Find where the given text appears and provide that cell's center as (x, y) coordinate. 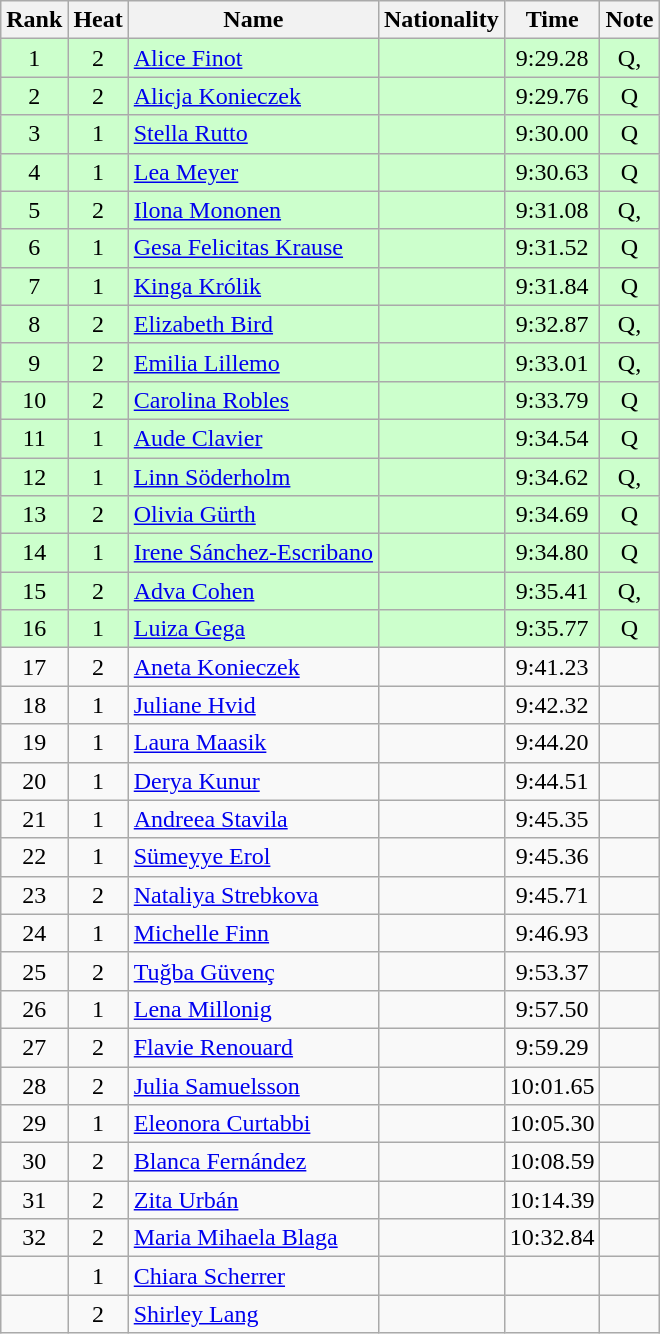
22 (34, 857)
Emilia Lillemo (253, 362)
10 (34, 400)
Name (253, 20)
Laura Maasik (253, 743)
9:30.00 (552, 134)
Eleonora Curtabbi (253, 1124)
9:35.41 (552, 591)
9:45.71 (552, 895)
Stella Rutto (253, 134)
Rank (34, 20)
Nationality (441, 20)
9:59.29 (552, 1047)
9:44.20 (552, 743)
10:32.84 (552, 1238)
18 (34, 705)
Flavie Renouard (253, 1047)
9:34.62 (552, 477)
Blanca Fernández (253, 1162)
Aneta Konieczek (253, 667)
9:33.79 (552, 400)
Chiara Scherrer (253, 1276)
10:05.30 (552, 1124)
14 (34, 553)
30 (34, 1162)
9:44.51 (552, 781)
Carolina Robles (253, 400)
Irene Sánchez-Escribano (253, 553)
29 (34, 1124)
9:41.23 (552, 667)
9:53.37 (552, 971)
21 (34, 819)
Michelle Finn (253, 933)
Derya Kunur (253, 781)
9 (34, 362)
Olivia Gürth (253, 515)
9:33.01 (552, 362)
9:29.28 (552, 58)
32 (34, 1238)
9:57.50 (552, 1009)
9:34.69 (552, 515)
9:29.76 (552, 96)
Kinga Królik (253, 286)
Lea Meyer (253, 172)
9:45.35 (552, 819)
5 (34, 210)
Sümeyye Erol (253, 857)
11 (34, 438)
Heat (98, 20)
Time (552, 20)
6 (34, 248)
9:31.08 (552, 210)
10:01.65 (552, 1085)
9:35.77 (552, 629)
Elizabeth Bird (253, 324)
9:31.52 (552, 248)
Alicja Konieczek (253, 96)
Julia Samuelsson (253, 1085)
12 (34, 477)
20 (34, 781)
Adva Cohen (253, 591)
Note (630, 20)
27 (34, 1047)
8 (34, 324)
13 (34, 515)
Shirley Lang (253, 1314)
9:32.87 (552, 324)
Linn Söderholm (253, 477)
31 (34, 1200)
Juliane Hvid (253, 705)
Lena Millonig (253, 1009)
Luiza Gega (253, 629)
Ilona Mononen (253, 210)
9:42.32 (552, 705)
28 (34, 1085)
Aude Clavier (253, 438)
15 (34, 591)
Gesa Felicitas Krause (253, 248)
7 (34, 286)
9:30.63 (552, 172)
23 (34, 895)
24 (34, 933)
9:46.93 (552, 933)
Andreea Stavila (253, 819)
4 (34, 172)
Tuğba Güvenç (253, 971)
26 (34, 1009)
10:08.59 (552, 1162)
9:34.80 (552, 553)
9:34.54 (552, 438)
9:31.84 (552, 286)
17 (34, 667)
9:45.36 (552, 857)
19 (34, 743)
10:14.39 (552, 1200)
Alice Finot (253, 58)
16 (34, 629)
25 (34, 971)
Zita Urbán (253, 1200)
3 (34, 134)
Nataliya Strebkova (253, 895)
Maria Mihaela Blaga (253, 1238)
